For the text-containing cell, return its midpoint in [X, Y] coordinate format. 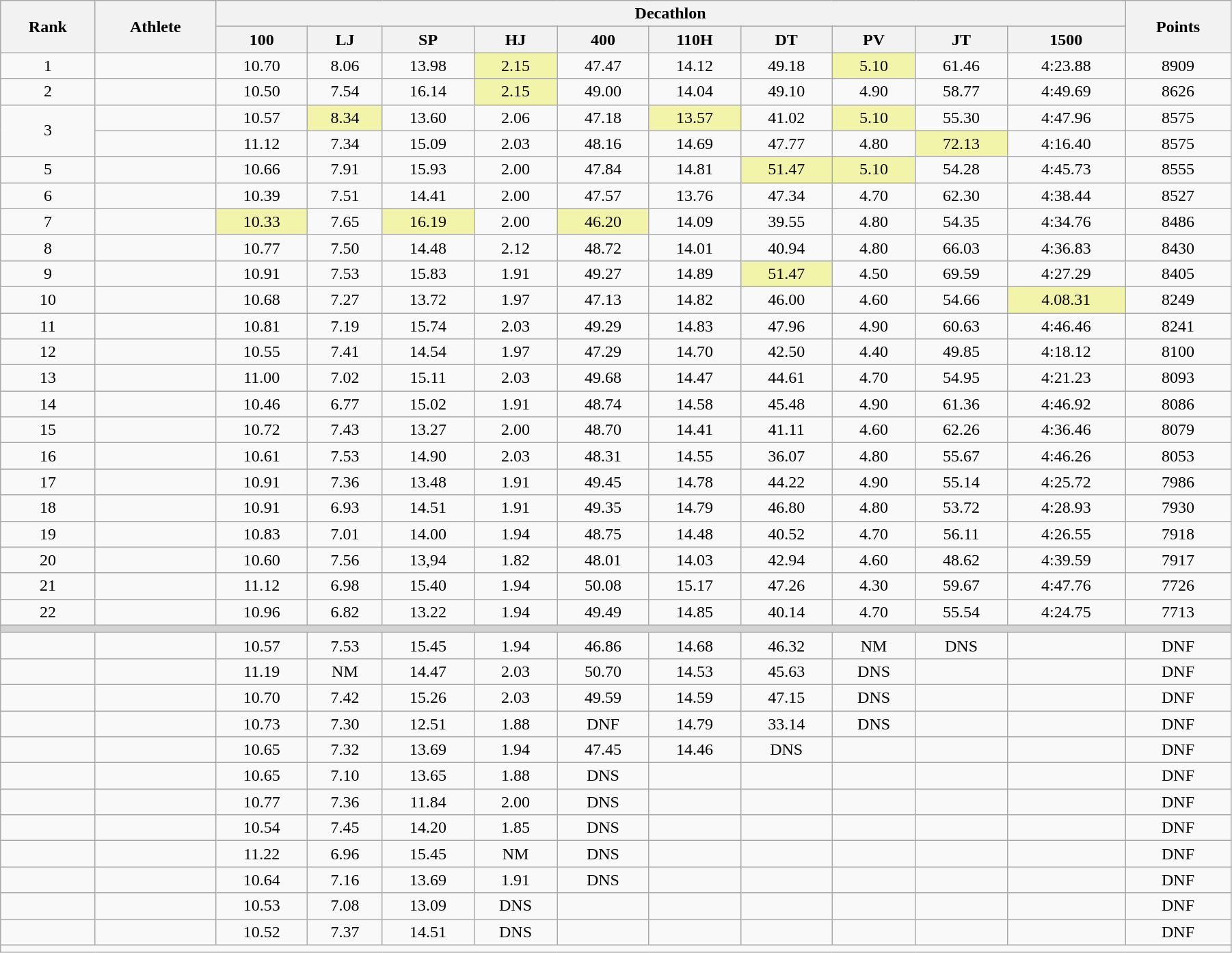
10.66 [262, 170]
DT [786, 40]
4:16.40 [1067, 144]
4:18.12 [1067, 352]
46.00 [786, 299]
59.67 [961, 586]
14.00 [428, 534]
15.26 [428, 697]
7.02 [345, 378]
6.98 [345, 586]
7.41 [345, 352]
10 [48, 299]
49.27 [603, 273]
66.03 [961, 247]
1.85 [515, 828]
14.01 [695, 247]
7726 [1179, 586]
Rank [48, 27]
13,94 [428, 560]
6.93 [345, 508]
14.90 [428, 456]
4:46.46 [1067, 326]
7.51 [345, 196]
4:49.69 [1067, 92]
10.54 [262, 828]
11.19 [262, 671]
15.11 [428, 378]
48.16 [603, 144]
42.94 [786, 560]
7930 [1179, 508]
7.43 [345, 430]
61.36 [961, 404]
62.26 [961, 430]
8405 [1179, 273]
2.06 [515, 118]
10.83 [262, 534]
4:26.55 [1067, 534]
53.72 [961, 508]
13.22 [428, 612]
14.04 [695, 92]
15.09 [428, 144]
46.80 [786, 508]
41.11 [786, 430]
8241 [1179, 326]
10.55 [262, 352]
11.84 [428, 802]
10.68 [262, 299]
8.06 [345, 66]
47.18 [603, 118]
8.34 [345, 118]
7.16 [345, 880]
14.70 [695, 352]
46.32 [786, 645]
39.55 [786, 222]
6 [48, 196]
49.49 [603, 612]
10.60 [262, 560]
8053 [1179, 456]
4.40 [874, 352]
45.63 [786, 671]
110H [695, 40]
14.68 [695, 645]
10.39 [262, 196]
48.75 [603, 534]
14 [48, 404]
14.53 [695, 671]
7.50 [345, 247]
Decathlon [671, 14]
16.19 [428, 222]
10.50 [262, 92]
21 [48, 586]
47.13 [603, 299]
13.57 [695, 118]
PV [874, 40]
15.40 [428, 586]
4:23.88 [1067, 66]
49.68 [603, 378]
400 [603, 40]
12 [48, 352]
13.48 [428, 482]
2 [48, 92]
48.70 [603, 430]
16.14 [428, 92]
40.14 [786, 612]
69.59 [961, 273]
44.22 [786, 482]
46.20 [603, 222]
14.89 [695, 273]
2.12 [515, 247]
7713 [1179, 612]
18 [48, 508]
41.02 [786, 118]
40.94 [786, 247]
9 [48, 273]
4:21.23 [1067, 378]
13 [48, 378]
7.42 [345, 697]
4:46.26 [1067, 456]
7.45 [345, 828]
49.35 [603, 508]
47.57 [603, 196]
15.93 [428, 170]
14.59 [695, 697]
10.96 [262, 612]
47.45 [603, 750]
33.14 [786, 724]
4:46.92 [1067, 404]
Athlete [156, 27]
8079 [1179, 430]
7.19 [345, 326]
50.08 [603, 586]
13.09 [428, 906]
8909 [1179, 66]
13.27 [428, 430]
100 [262, 40]
13.76 [695, 196]
49.45 [603, 482]
3 [48, 131]
47.15 [786, 697]
8430 [1179, 247]
47.29 [603, 352]
50.70 [603, 671]
10.72 [262, 430]
7.30 [345, 724]
15.17 [695, 586]
8 [48, 247]
14.46 [695, 750]
4:39.59 [1067, 560]
7.56 [345, 560]
20 [48, 560]
7986 [1179, 482]
Points [1179, 27]
14.85 [695, 612]
7.10 [345, 776]
48.74 [603, 404]
10.33 [262, 222]
14.09 [695, 222]
7.01 [345, 534]
58.77 [961, 92]
54.28 [961, 170]
4:28.93 [1067, 508]
1 [48, 66]
15.02 [428, 404]
62.30 [961, 196]
15 [48, 430]
10.81 [262, 326]
49.10 [786, 92]
LJ [345, 40]
4:27.29 [1067, 273]
11 [48, 326]
55.30 [961, 118]
6.77 [345, 404]
55.54 [961, 612]
4:47.76 [1067, 586]
6.82 [345, 612]
47.96 [786, 326]
12.51 [428, 724]
14.81 [695, 170]
48.72 [603, 247]
JT [961, 40]
19 [48, 534]
8527 [1179, 196]
14.83 [695, 326]
13.72 [428, 299]
10.61 [262, 456]
8249 [1179, 299]
14.03 [695, 560]
4:36.83 [1067, 247]
14.69 [695, 144]
7.54 [345, 92]
36.07 [786, 456]
49.00 [603, 92]
54.35 [961, 222]
7.65 [345, 222]
11.22 [262, 854]
22 [48, 612]
54.66 [961, 299]
14.54 [428, 352]
48.01 [603, 560]
4:36.46 [1067, 430]
42.50 [786, 352]
44.61 [786, 378]
55.14 [961, 482]
10.46 [262, 404]
54.95 [961, 378]
13.98 [428, 66]
4:45.73 [1067, 170]
55.67 [961, 456]
4:24.75 [1067, 612]
8626 [1179, 92]
47.47 [603, 66]
7918 [1179, 534]
8086 [1179, 404]
60.63 [961, 326]
1500 [1067, 40]
16 [48, 456]
11.00 [262, 378]
10.52 [262, 932]
HJ [515, 40]
13.65 [428, 776]
4:34.76 [1067, 222]
56.11 [961, 534]
15.83 [428, 273]
15.74 [428, 326]
7.37 [345, 932]
47.84 [603, 170]
14.78 [695, 482]
4:38.44 [1067, 196]
47.26 [786, 586]
10.64 [262, 880]
49.18 [786, 66]
10.53 [262, 906]
8100 [1179, 352]
5 [48, 170]
4:47.96 [1067, 118]
61.46 [961, 66]
14.55 [695, 456]
47.34 [786, 196]
7.32 [345, 750]
8093 [1179, 378]
48.62 [961, 560]
8555 [1179, 170]
SP [428, 40]
14.20 [428, 828]
4:25.72 [1067, 482]
13.60 [428, 118]
49.59 [603, 697]
10.73 [262, 724]
48.31 [603, 456]
4.30 [874, 586]
7917 [1179, 560]
40.52 [786, 534]
4.50 [874, 273]
7.34 [345, 144]
7.27 [345, 299]
47.77 [786, 144]
46.86 [603, 645]
7 [48, 222]
17 [48, 482]
14.58 [695, 404]
4.08.31 [1067, 299]
14.82 [695, 299]
49.29 [603, 326]
45.48 [786, 404]
7.08 [345, 906]
1.82 [515, 560]
14.12 [695, 66]
6.96 [345, 854]
7.91 [345, 170]
8486 [1179, 222]
49.85 [961, 352]
72.13 [961, 144]
